Extract the (x, y) coordinate from the center of the cell holding the provided text.  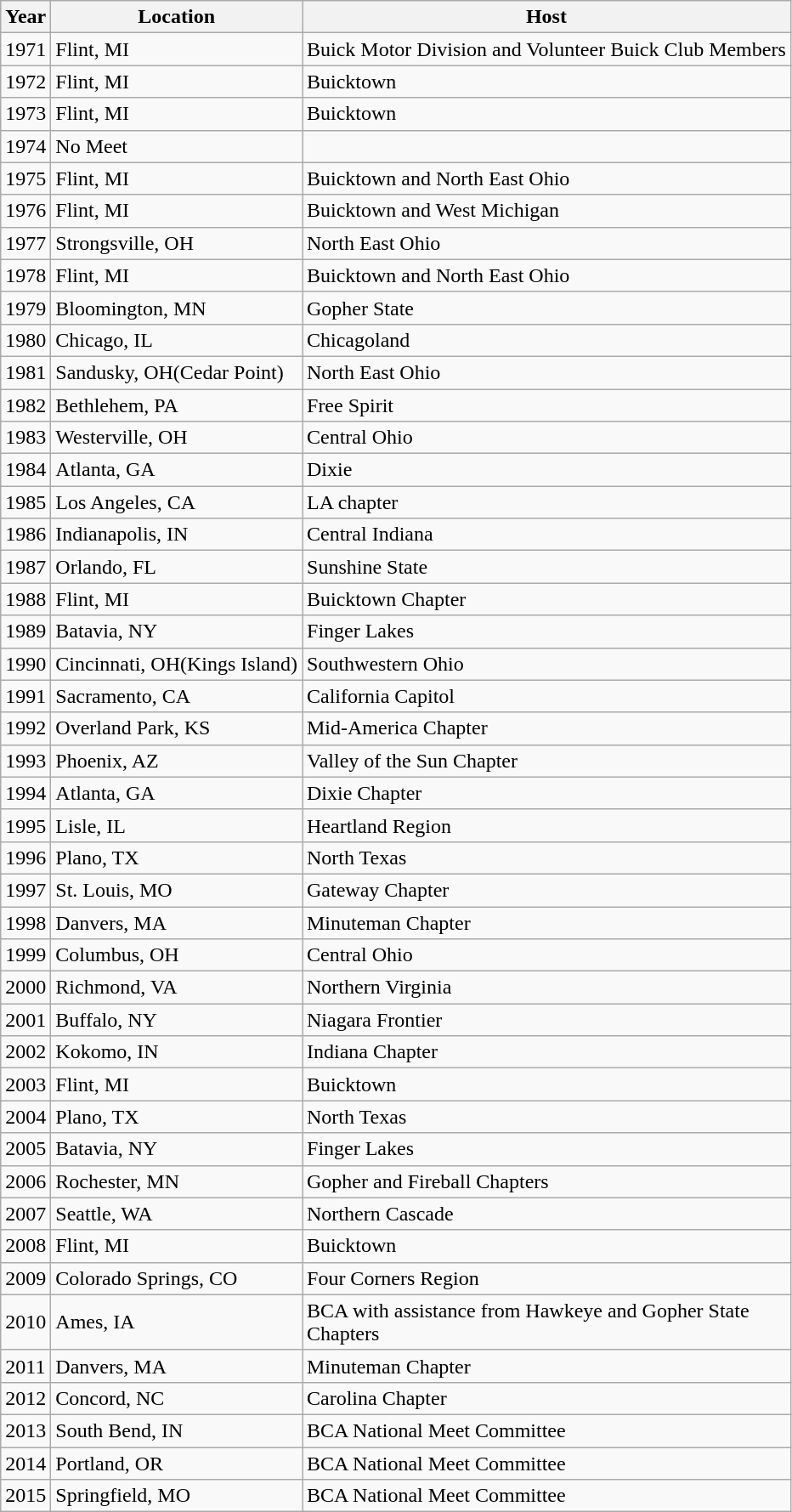
Colorado Springs, CO (177, 1278)
1984 (25, 470)
2010 (25, 1322)
Los Angeles, CA (177, 502)
Ames, IA (177, 1322)
BCA with assistance from Hawkeye and Gopher StateChapters (547, 1322)
2002 (25, 1052)
1993 (25, 761)
Gateway Chapter (547, 890)
Concord, NC (177, 1398)
Four Corners Region (547, 1278)
1998 (25, 922)
2001 (25, 1020)
1988 (25, 599)
Bloomington, MN (177, 308)
No Meet (177, 146)
1995 (25, 825)
Richmond, VA (177, 988)
Sandusky, OH(Cedar Point) (177, 372)
2003 (25, 1084)
1971 (25, 49)
Heartland Region (547, 825)
Carolina Chapter (547, 1398)
Strongsville, OH (177, 243)
2011 (25, 1366)
1986 (25, 535)
1997 (25, 890)
Orlando, FL (177, 567)
1973 (25, 114)
Gopher and Fireball Chapters (547, 1181)
Columbus, OH (177, 955)
1975 (25, 178)
1996 (25, 858)
Northern Cascade (547, 1214)
California Capitol (547, 696)
Sunshine State (547, 567)
Year (25, 17)
1989 (25, 631)
Lisle, IL (177, 825)
Indiana Chapter (547, 1052)
2012 (25, 1398)
2007 (25, 1214)
Chicagoland (547, 340)
South Bend, IN (177, 1430)
Indianapolis, IN (177, 535)
1982 (25, 405)
Phoenix, AZ (177, 761)
1999 (25, 955)
1972 (25, 82)
Host (547, 17)
Portland, OR (177, 1463)
Valley of the Sun Chapter (547, 761)
1979 (25, 308)
Mid-America Chapter (547, 728)
2015 (25, 1496)
Westerville, OH (177, 438)
Chicago, IL (177, 340)
Buick Motor Division and Volunteer Buick Club Members (547, 49)
2000 (25, 988)
LA chapter (547, 502)
Springfield, MO (177, 1496)
Overland Park, KS (177, 728)
1974 (25, 146)
Gopher State (547, 308)
Buicktown and West Michigan (547, 211)
1990 (25, 664)
1987 (25, 567)
Bethlehem, PA (177, 405)
1976 (25, 211)
Buffalo, NY (177, 1020)
Southwestern Ohio (547, 664)
2005 (25, 1149)
St. Louis, MO (177, 890)
2013 (25, 1430)
2009 (25, 1278)
2008 (25, 1246)
2014 (25, 1463)
Kokomo, IN (177, 1052)
Location (177, 17)
Dixie (547, 470)
2006 (25, 1181)
Buicktown Chapter (547, 599)
2004 (25, 1117)
Northern Virginia (547, 988)
1985 (25, 502)
1983 (25, 438)
Central Indiana (547, 535)
Free Spirit (547, 405)
Dixie Chapter (547, 793)
1980 (25, 340)
Seattle, WA (177, 1214)
Niagara Frontier (547, 1020)
Rochester, MN (177, 1181)
1978 (25, 275)
1991 (25, 696)
1981 (25, 372)
1977 (25, 243)
1992 (25, 728)
Cincinnati, OH(Kings Island) (177, 664)
1994 (25, 793)
Sacramento, CA (177, 696)
